Locate the cell with the specified text and output its (X, Y) center coordinate. 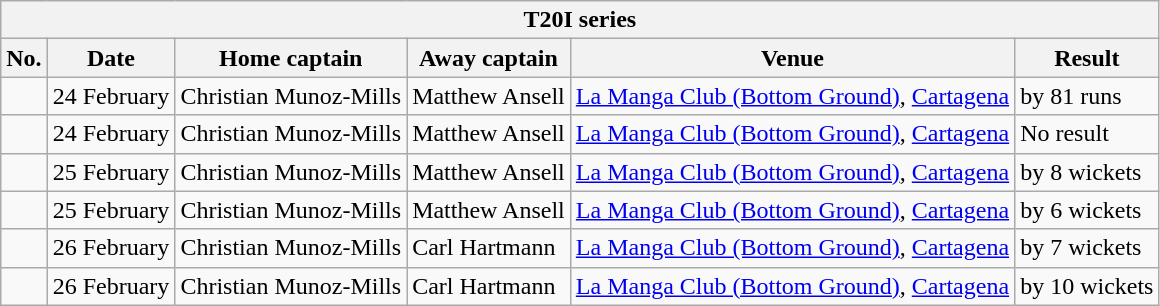
No result (1087, 134)
by 10 wickets (1087, 286)
by 81 runs (1087, 96)
T20I series (580, 20)
by 6 wickets (1087, 210)
No. (24, 58)
by 8 wickets (1087, 172)
Date (111, 58)
Home captain (291, 58)
Away captain (489, 58)
Result (1087, 58)
by 7 wickets (1087, 248)
Venue (792, 58)
